Locate the cell with the specified text and output its [x, y] center coordinate. 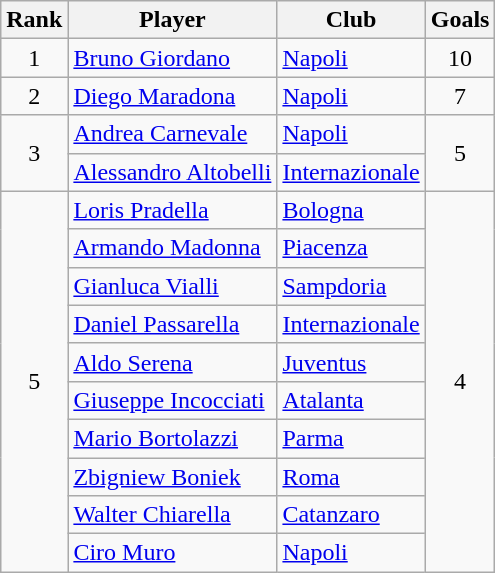
Mario Bortolazzi [172, 438]
Piacenza [351, 248]
10 [460, 58]
Bologna [351, 210]
Rank [34, 20]
Aldo Serena [172, 362]
Gianluca Vialli [172, 286]
Sampdoria [351, 286]
3 [34, 153]
Player [172, 20]
Daniel Passarella [172, 324]
2 [34, 96]
Parma [351, 438]
Diego Maradona [172, 96]
Giuseppe Incocciati [172, 400]
Armando Madonna [172, 248]
Loris Pradella [172, 210]
4 [460, 382]
Atalanta [351, 400]
Club [351, 20]
Alessandro Altobelli [172, 172]
Andrea Carnevale [172, 134]
Goals [460, 20]
Walter Chiarella [172, 515]
Ciro Muro [172, 553]
1 [34, 58]
Catanzaro [351, 515]
Juventus [351, 362]
7 [460, 96]
Zbigniew Boniek [172, 477]
Bruno Giordano [172, 58]
Roma [351, 477]
